From the cell containing the given text, extract its center point as [x, y] coordinate. 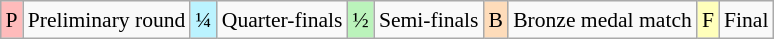
Preliminary round [107, 20]
F [708, 20]
¼ [203, 20]
Bronze medal match [602, 20]
Quarter-finals [282, 20]
B [496, 20]
½ [361, 20]
Final [746, 20]
Semi-finals [429, 20]
P [12, 20]
